From the cell containing the given text, extract its center point as [X, Y] coordinate. 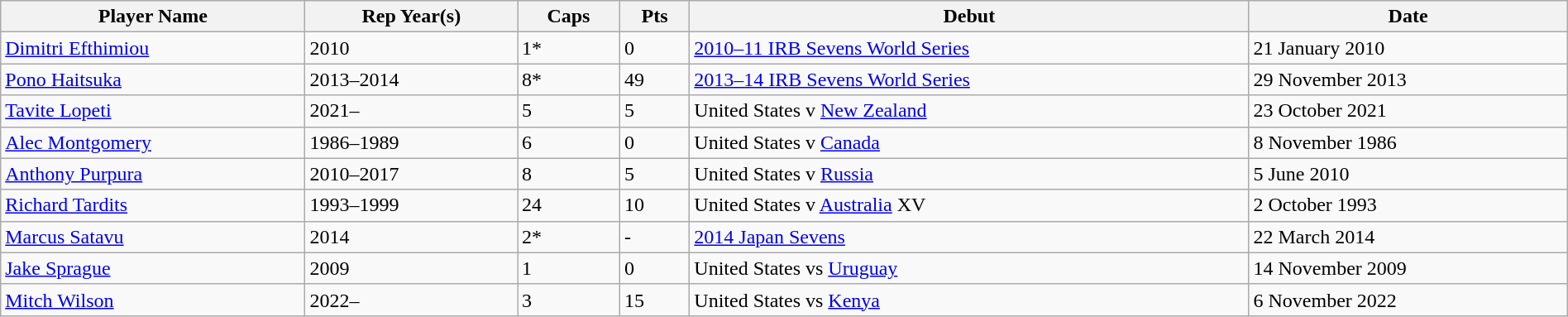
Dimitri Efthimiou [153, 48]
1* [569, 48]
2 October 1993 [1408, 205]
2* [569, 237]
5 June 2010 [1408, 174]
Richard Tardits [153, 205]
Mitch Wilson [153, 300]
Marcus Satavu [153, 237]
United States v Australia XV [969, 205]
2010–11 IRB Sevens World Series [969, 48]
49 [654, 79]
Debut [969, 17]
2014 [412, 237]
Player Name [153, 17]
15 [654, 300]
Anthony Purpura [153, 174]
- [654, 237]
United States v Russia [969, 174]
6 November 2022 [1408, 300]
Caps [569, 17]
21 January 2010 [1408, 48]
29 November 2013 [1408, 79]
United States vs Uruguay [969, 268]
6 [569, 142]
2022– [412, 300]
2010 [412, 48]
Date [1408, 17]
Alec Montgomery [153, 142]
Pts [654, 17]
United States vs Kenya [969, 300]
2021– [412, 111]
10 [654, 205]
United States v New Zealand [969, 111]
Tavite Lopeti [153, 111]
24 [569, 205]
Rep Year(s) [412, 17]
2013–2014 [412, 79]
1 [569, 268]
United States v Canada [969, 142]
3 [569, 300]
2013–14 IRB Sevens World Series [969, 79]
8* [569, 79]
8 November 1986 [1408, 142]
1993–1999 [412, 205]
23 October 2021 [1408, 111]
22 March 2014 [1408, 237]
2009 [412, 268]
2010–2017 [412, 174]
Pono Haitsuka [153, 79]
14 November 2009 [1408, 268]
Jake Sprague [153, 268]
2014 Japan Sevens [969, 237]
1986–1989 [412, 142]
8 [569, 174]
